Output the (X, Y) coordinate of the center of the cell containing the given text.  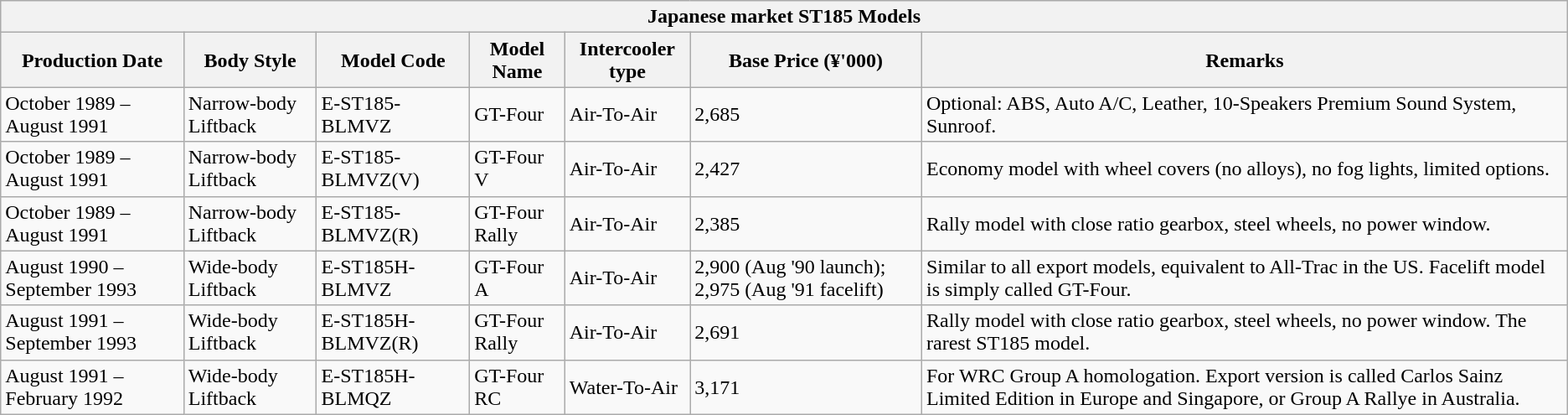
E-ST185H-BLMVZ(R) (394, 332)
Body Style (250, 60)
Similar to all export models, equivalent to All-Trac in the US. Facelift model is simply called GT-Four. (1245, 278)
E-ST185-BLMVZ (394, 114)
2,385 (806, 223)
Economy model with wheel covers (no alloys), no fog lights, limited options. (1245, 169)
Base Price (¥'000) (806, 60)
Production Date (92, 60)
Intercooler type (627, 60)
2,900 (Aug '90 launch); 2,975 (Aug '91 facelift) (806, 278)
E-ST185-BLMVZ(R) (394, 223)
E-ST185H-BLMQZ (394, 387)
Rally model with close ratio gearbox, steel wheels, no power window. (1245, 223)
Water-To-Air (627, 387)
Rally model with close ratio gearbox, steel wheels, no power window. The rarest ST185 model. (1245, 332)
GT-Four (518, 114)
E-ST185-BLMVZ(V) (394, 169)
GT-Four RC (518, 387)
E-ST185H-BLMVZ (394, 278)
Optional: ABS, Auto A/C, Leather, 10-Speakers Premium Sound System, Sunroof. (1245, 114)
Remarks (1245, 60)
2,691 (806, 332)
2,427 (806, 169)
Japanese market ST185 Models (784, 17)
For WRC Group A homologation. Export version is called Carlos Sainz Limited Edition in Europe and Singapore, or Group A Rallye in Australia. (1245, 387)
GT-Four A (518, 278)
2,685 (806, 114)
GT-Four V (518, 169)
August 1990 – September 1993 (92, 278)
3,171 (806, 387)
Model Name (518, 60)
Model Code (394, 60)
August 1991 – September 1993 (92, 332)
August 1991 – February 1992 (92, 387)
